Determine the (x, y) coordinate at the center of the cell enclosing the given text.  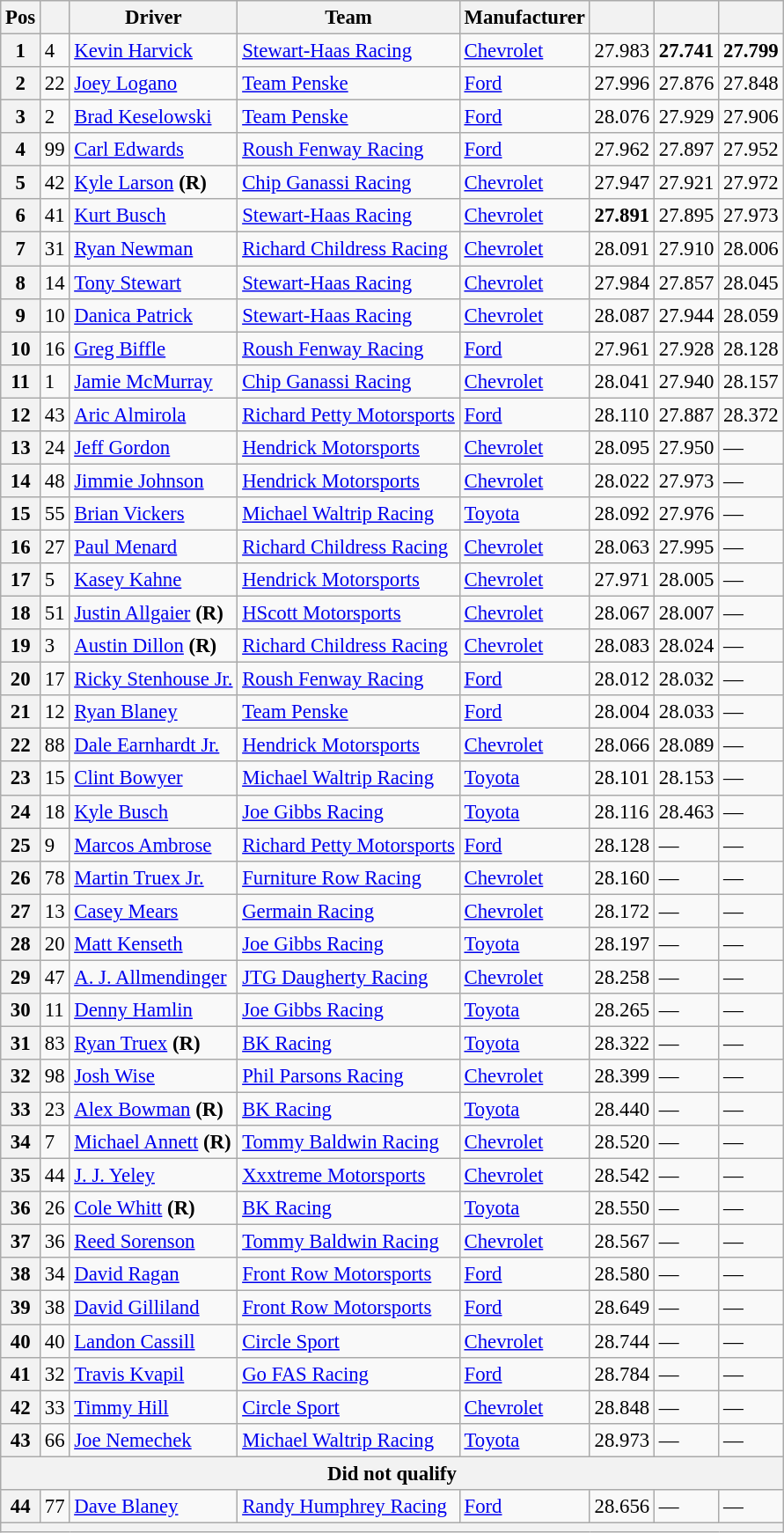
28.172 (621, 911)
28.063 (621, 546)
27.971 (621, 580)
David Ragan (153, 1275)
19 (21, 646)
27.940 (686, 381)
Ryan Blaney (153, 712)
A. J. Allmendinger (153, 977)
Austin Dillon (R) (153, 646)
Phil Parsons Racing (348, 1076)
JTG Daugherty Racing (348, 977)
Ricky Stenhouse Jr. (153, 679)
28.197 (621, 944)
28.258 (621, 977)
25 (21, 845)
28.067 (621, 613)
28.463 (686, 811)
28.059 (751, 315)
Danica Patrick (153, 315)
Alex Bowman (R) (153, 1110)
Tony Stewart (153, 282)
Travis Kvapil (153, 1374)
28.580 (621, 1275)
Landon Cassill (153, 1341)
Joe Nemechek (153, 1440)
Did not qualify (392, 1473)
28.784 (621, 1374)
27.921 (686, 183)
Ryan Newman (153, 249)
David Gilliland (153, 1308)
Reed Sorenson (153, 1242)
28.656 (621, 1507)
21 (21, 712)
48 (55, 480)
27.887 (686, 414)
28.045 (751, 282)
Jamie McMurray (153, 381)
Denny Hamlin (153, 1010)
28.399 (621, 1076)
Joey Logano (153, 84)
28.649 (621, 1308)
28.006 (751, 249)
98 (55, 1076)
28.087 (621, 315)
28.004 (621, 712)
27.897 (686, 150)
Pos (21, 18)
27.928 (686, 348)
55 (55, 514)
8 (21, 282)
Team (348, 18)
6 (21, 216)
28.083 (621, 646)
28 (21, 944)
27.906 (751, 117)
27.984 (621, 282)
Furniture Row Racing (348, 877)
35 (21, 1176)
Carl Edwards (153, 150)
27.952 (751, 150)
28.012 (621, 679)
Go FAS Racing (348, 1374)
Randy Humphrey Racing (348, 1507)
83 (55, 1043)
28.110 (621, 414)
28.848 (621, 1407)
27.895 (686, 216)
28.076 (621, 117)
Greg Biffle (153, 348)
Casey Mears (153, 911)
27.944 (686, 315)
28.032 (686, 679)
28.542 (621, 1176)
28.567 (621, 1242)
29 (21, 977)
HScott Motorsports (348, 613)
77 (55, 1507)
Clint Bowyer (153, 779)
Josh Wise (153, 1076)
Dave Blaney (153, 1507)
Manufacturer (524, 18)
27.950 (686, 448)
27.910 (686, 249)
27.995 (686, 546)
28.116 (621, 811)
99 (55, 150)
28.153 (686, 779)
27.962 (621, 150)
Kyle Larson (R) (153, 183)
27.976 (686, 514)
28.024 (686, 646)
J. J. Yeley (153, 1176)
37 (21, 1242)
28.095 (621, 448)
Germain Racing (348, 911)
28.022 (621, 480)
27.983 (621, 51)
Michael Annett (R) (153, 1142)
Driver (153, 18)
28.091 (621, 249)
28.066 (621, 745)
28.041 (621, 381)
Matt Kenseth (153, 944)
66 (55, 1440)
27.961 (621, 348)
27.972 (751, 183)
Aric Almirola (153, 414)
27.929 (686, 117)
28.005 (686, 580)
28.973 (621, 1440)
28.092 (621, 514)
Brad Keselowski (153, 117)
28.440 (621, 1110)
Dale Earnhardt Jr. (153, 745)
28.744 (621, 1341)
Martin Truex Jr. (153, 877)
28.322 (621, 1043)
Kasey Kahne (153, 580)
Justin Allgaier (R) (153, 613)
28.007 (686, 613)
27.799 (751, 51)
Marcos Ambrose (153, 845)
Kyle Busch (153, 811)
Kevin Harvick (153, 51)
27.741 (686, 51)
28.520 (621, 1142)
30 (21, 1010)
28.033 (686, 712)
27.996 (621, 84)
88 (55, 745)
28.160 (621, 877)
27.857 (686, 282)
Brian Vickers (153, 514)
28.157 (751, 381)
Timmy Hill (153, 1407)
47 (55, 977)
28.089 (686, 745)
Xxxtreme Motorsports (348, 1176)
Ryan Truex (R) (153, 1043)
Jimmie Johnson (153, 480)
27.947 (621, 183)
Paul Menard (153, 546)
51 (55, 613)
39 (21, 1308)
Jeff Gordon (153, 448)
Cole Whitt (R) (153, 1208)
28.265 (621, 1010)
27.848 (751, 84)
28.550 (621, 1208)
Kurt Busch (153, 216)
27.891 (621, 216)
78 (55, 877)
28.372 (751, 414)
28.101 (621, 779)
27.876 (686, 84)
